Return [x, y] of the center of cell containing provided text 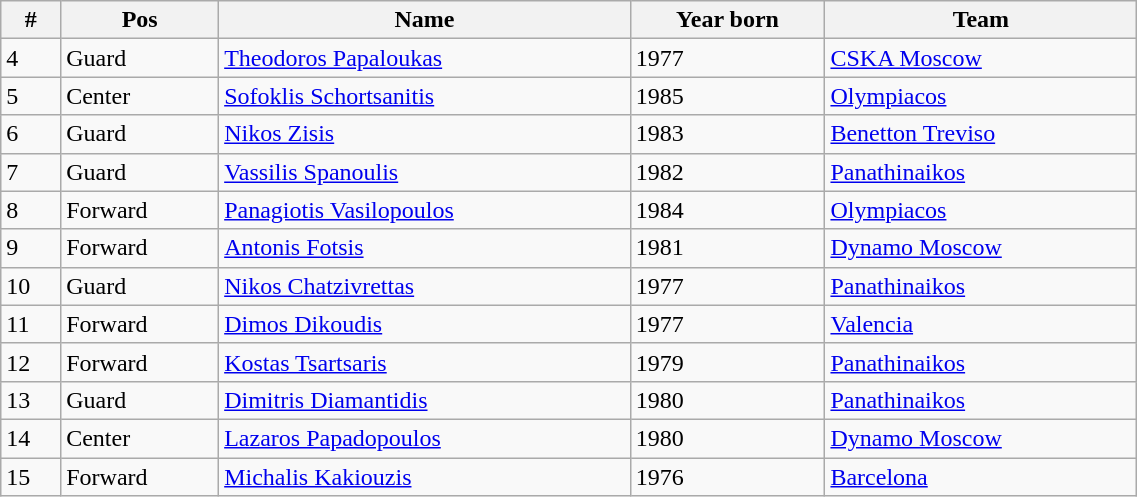
CSKA Moscow [981, 58]
13 [31, 400]
1985 [728, 96]
Barcelona [981, 477]
1984 [728, 210]
Dimos Dikoudis [424, 324]
4 [31, 58]
5 [31, 96]
Pos [140, 20]
Antonis Fotsis [424, 248]
Benetton Treviso [981, 134]
10 [31, 286]
Michalis Kakiouzis [424, 477]
6 [31, 134]
8 [31, 210]
Lazaros Papadopoulos [424, 438]
11 [31, 324]
Nikos Zisis [424, 134]
Name [424, 20]
1981 [728, 248]
14 [31, 438]
1982 [728, 172]
9 [31, 248]
Sofoklis Schortsanitis [424, 96]
Valencia [981, 324]
1979 [728, 362]
7 [31, 172]
# [31, 20]
Theodoros Papaloukas [424, 58]
15 [31, 477]
Panagiotis Vasilopoulos [424, 210]
Team [981, 20]
Kostas Tsartsaris [424, 362]
1976 [728, 477]
Nikos Chatzivrettas [424, 286]
Year born [728, 20]
Dimitris Diamantidis [424, 400]
Vassilis Spanoulis [424, 172]
1983 [728, 134]
12 [31, 362]
